From the cell containing the given text, extract its center point as (X, Y) coordinate. 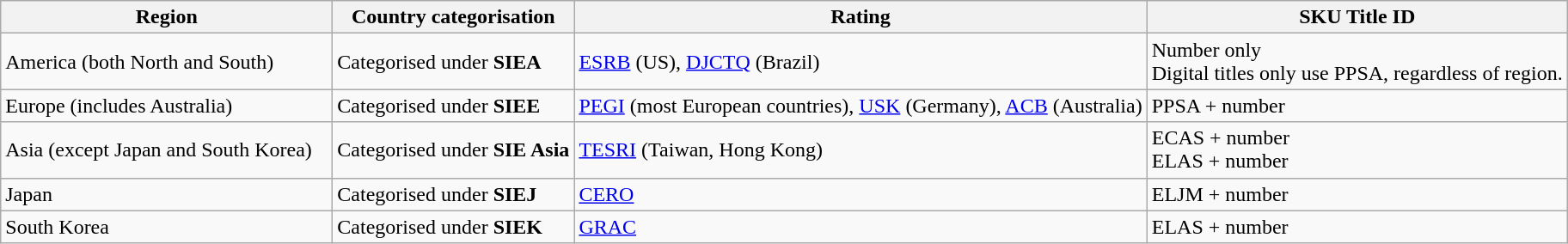
ELJM + number (1357, 194)
TESRI (Taiwan, Hong Kong) (861, 149)
Europe (includes Australia) (167, 106)
Country categorisation (454, 17)
Rating (861, 17)
Number onlyDigital titles only use PPSA, regardless of region. (1357, 62)
Asia (except Japan and South Korea) (167, 149)
South Korea (167, 227)
ELAS + number (1357, 227)
America (both North and South) (167, 62)
PPSA + number (1357, 106)
GRAC (861, 227)
ECAS + numberELAS + number (1357, 149)
Categorised under SIEJ (454, 194)
Categorised under SIEE (454, 106)
Region (167, 17)
SKU Title ID (1357, 17)
Categorised under SIEA (454, 62)
PEGI (most European countries), USK (Germany), ACB (Australia) (861, 106)
CERO (861, 194)
Japan (167, 194)
Categorised under SIE Asia (454, 149)
Categorised under SIEK (454, 227)
ESRB (US), DJCTQ (Brazil) (861, 62)
